Identify which cell holds the provided text, then report its (x, y) central coordinate. 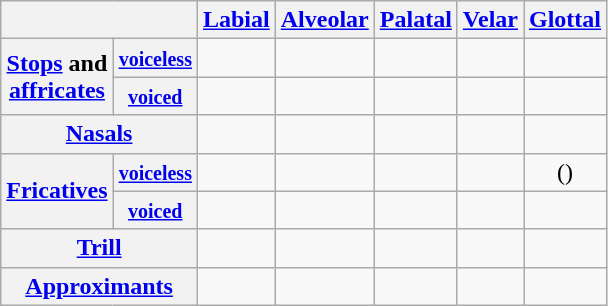
Labial (236, 20)
Approximants (100, 286)
Trill (100, 248)
Fricatives (57, 191)
() (566, 172)
Nasals (100, 134)
Palatal (416, 20)
Glottal (566, 20)
Alveolar (324, 20)
Stops andaffricates (57, 77)
Velar (490, 20)
